Capture the cell that displays the provided text and extract its (x, y) central coordinate. 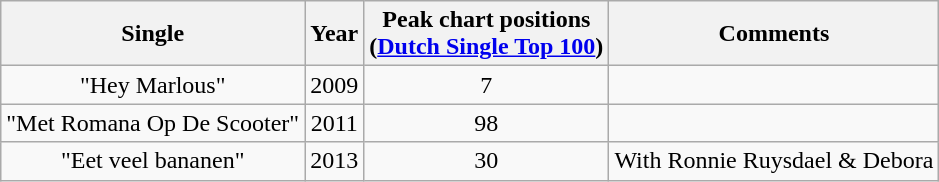
2013 (334, 161)
Single (153, 34)
30 (486, 161)
Year (334, 34)
7 (486, 85)
With Ronnie Ruysdael & Debora (774, 161)
2009 (334, 85)
"Eet veel bananen" (153, 161)
2011 (334, 123)
Peak chart positions (Dutch Single Top 100) (486, 34)
Comments (774, 34)
"Hey Marlous" (153, 85)
"Met Romana Op De Scooter" (153, 123)
98 (486, 123)
